Identify which cell holds the provided text, then report its [X, Y] central coordinate. 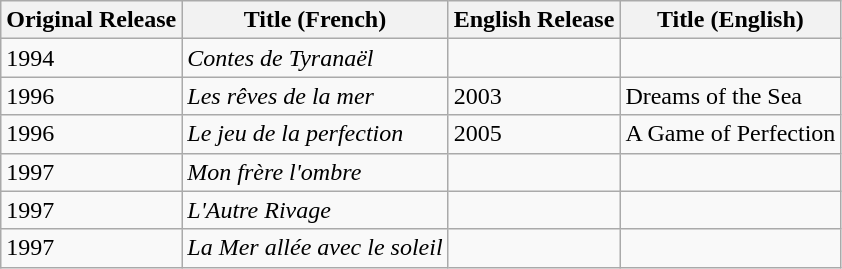
Contes de Tyranaël [315, 58]
L'Autre Rivage [315, 210]
2005 [534, 134]
Title (French) [315, 20]
Les rêves de la mer [315, 96]
1994 [92, 58]
Title (English) [730, 20]
A Game of Perfection [730, 134]
English Release [534, 20]
Mon frère l'ombre [315, 172]
La Mer allée avec le soleil [315, 248]
Le jeu de la perfection [315, 134]
Original Release [92, 20]
2003 [534, 96]
Dreams of the Sea [730, 96]
